Capture the cell that displays the provided text and extract its [X, Y] central coordinate. 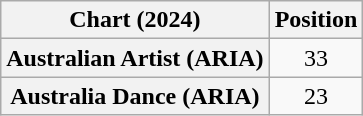
Chart (2024) [135, 20]
33 [316, 58]
Position [316, 20]
Australian Artist (ARIA) [135, 58]
23 [316, 96]
Australia Dance (ARIA) [135, 96]
